Return (x, y) of the center of cell containing provided text 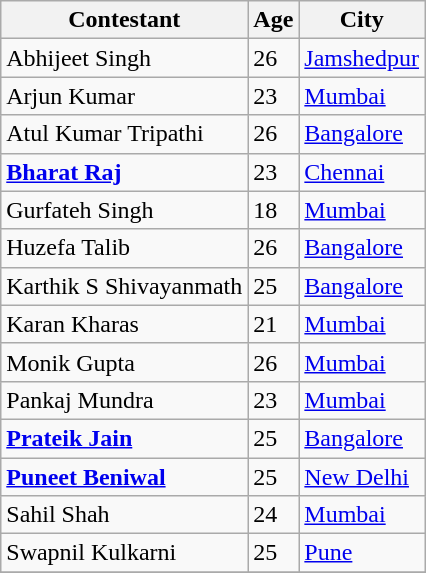
Gurfateh Singh (124, 210)
Swapnil Kulkarni (124, 553)
Sahil Shah (124, 515)
Bharat Raj (124, 172)
Contestant (124, 20)
Karthik S Shivayanmath (124, 286)
21 (274, 324)
New Delhi (362, 477)
Chennai (362, 172)
Puneet Beniwal (124, 477)
Atul Kumar Tripathi (124, 134)
Pankaj Mundra (124, 400)
18 (274, 210)
Monik Gupta (124, 362)
Age (274, 20)
Huzefa Talib (124, 248)
City (362, 20)
Abhijeet Singh (124, 58)
Prateik Jain (124, 438)
Pune (362, 553)
Jamshedpur (362, 58)
Arjun Kumar (124, 96)
Karan Kharas (124, 324)
24 (274, 515)
